Capture the cell that displays the provided text and extract its (X, Y) central coordinate. 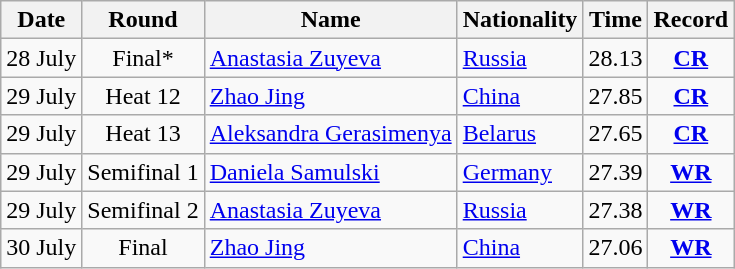
Date (42, 20)
Heat 12 (143, 96)
Semifinal 1 (143, 172)
27.39 (616, 172)
Record (691, 20)
Round (143, 20)
30 July (42, 248)
28.13 (616, 58)
Final (143, 248)
Final* (143, 58)
Nationality (520, 20)
Name (330, 20)
Aleksandra Gerasimenya (330, 134)
27.38 (616, 210)
27.06 (616, 248)
Belarus (520, 134)
Daniela Samulski (330, 172)
Heat 13 (143, 134)
27.85 (616, 96)
Germany (520, 172)
Semifinal 2 (143, 210)
Time (616, 20)
28 July (42, 58)
27.65 (616, 134)
